Provide the [x, y] coordinate of the cell's center where the given text is located.  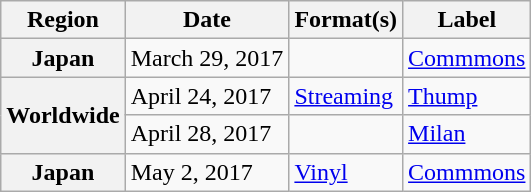
April 24, 2017 [207, 96]
Date [207, 20]
March 29, 2017 [207, 58]
Thump [467, 96]
Region [63, 20]
Streaming [346, 96]
Label [467, 20]
May 2, 2017 [207, 172]
Milan [467, 134]
Worldwide [63, 115]
Vinyl [346, 172]
April 28, 2017 [207, 134]
Format(s) [346, 20]
